From the cell containing the given text, extract its center point as (x, y) coordinate. 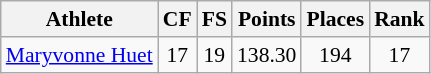
194 (335, 55)
Places (335, 19)
Rank (400, 19)
FS (214, 19)
Athlete (80, 19)
CF (178, 19)
Maryvonne Huet (80, 55)
Points (266, 19)
19 (214, 55)
138.30 (266, 55)
